Find where the given text appears and provide that cell's center as [X, Y] coordinate. 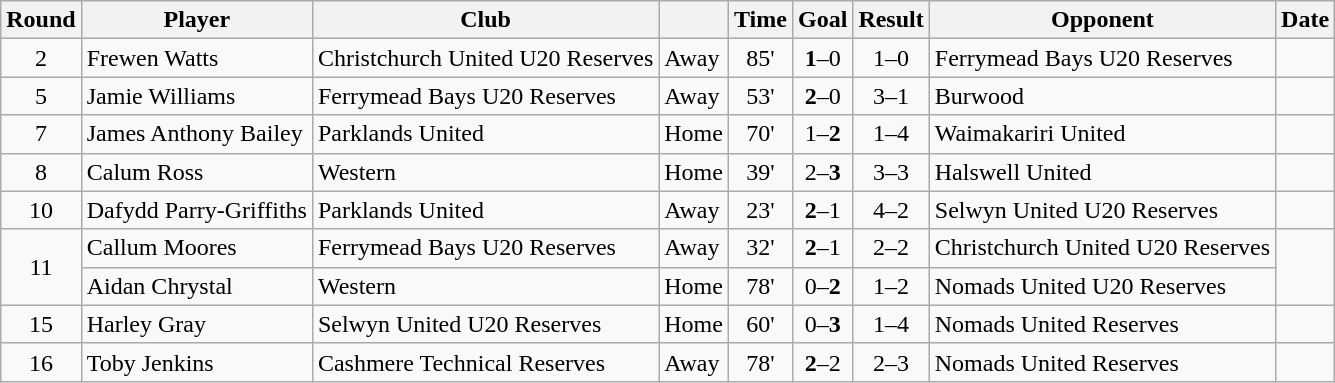
Callum Moores [196, 248]
Dafydd Parry-Griffiths [196, 210]
Toby Jenkins [196, 362]
2–0 [822, 96]
0–3 [822, 324]
Harley Gray [196, 324]
Jamie Williams [196, 96]
15 [41, 324]
Waimakariri United [1102, 134]
Club [485, 20]
3–1 [891, 96]
Nomads United U20 Reserves [1102, 286]
8 [41, 172]
Opponent [1102, 20]
16 [41, 362]
Date [1306, 20]
23' [760, 210]
Calum Ross [196, 172]
Goal [822, 20]
85' [760, 58]
7 [41, 134]
3–3 [891, 172]
Round [41, 20]
70' [760, 134]
2 [41, 58]
53' [760, 96]
60' [760, 324]
10 [41, 210]
Time [760, 20]
Burwood [1102, 96]
James Anthony Bailey [196, 134]
39' [760, 172]
Frewen Watts [196, 58]
11 [41, 267]
0–2 [822, 286]
5 [41, 96]
Halswell United [1102, 172]
Cashmere Technical Reserves [485, 362]
Result [891, 20]
Aidan Chrystal [196, 286]
4–2 [891, 210]
32' [760, 248]
Player [196, 20]
